Output the (x, y) coordinate of the center of the cell containing the given text.  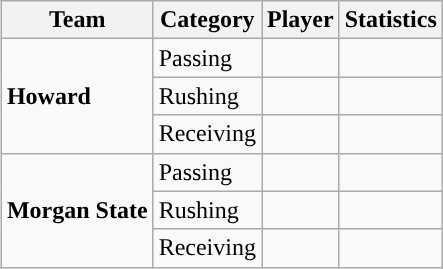
Category (207, 20)
Player (301, 20)
Morgan State (77, 210)
Statistics (390, 20)
Team (77, 20)
Howard (77, 96)
